Pinpoint the cell where the given text exists, returning its (X, Y) midpoint coordinate. 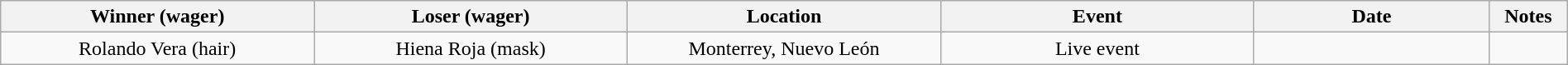
Event (1097, 17)
Date (1371, 17)
Location (784, 17)
Monterrey, Nuevo León (784, 48)
Live event (1097, 48)
Winner (wager) (157, 17)
Loser (wager) (471, 17)
Notes (1528, 17)
Hiena Roja (mask) (471, 48)
Rolando Vera (hair) (157, 48)
